Scan for the cell matching the given text and deliver its (X, Y) coordinate at center. 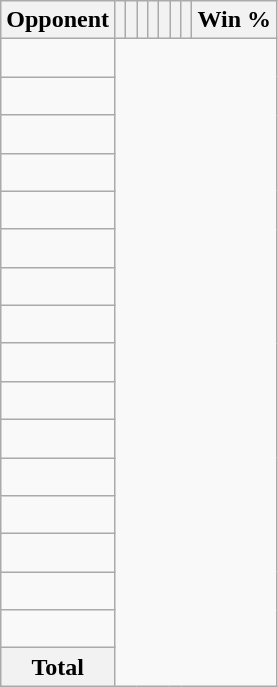
Opponent (58, 20)
Win % (234, 20)
Total (58, 667)
